Detect which cell encompasses the target text, then output its [X, Y] center coordinate. 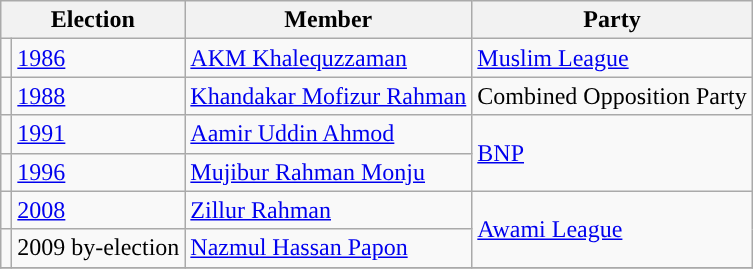
Awami League [612, 229]
AKM Khalequzzaman [328, 58]
2009 by-election [98, 248]
1991 [98, 134]
1988 [98, 96]
Mujibur Rahman Monju [328, 172]
Zillur Rahman [328, 210]
Nazmul Hassan Papon [328, 248]
1996 [98, 172]
1986 [98, 58]
Combined Opposition Party [612, 96]
Muslim League [612, 58]
Khandakar Mofizur Rahman [328, 96]
BNP [612, 153]
Party [612, 20]
2008 [98, 210]
Election [93, 20]
Member [328, 20]
Aamir Uddin Ahmod [328, 134]
